From the cell containing the given text, extract its center point as (X, Y) coordinate. 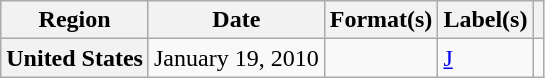
Format(s) (381, 20)
Date (236, 20)
January 19, 2010 (236, 58)
Label(s) (486, 20)
J (486, 58)
Region (75, 20)
United States (75, 58)
